Output the (X, Y) coordinate of the center of the cell containing the given text.  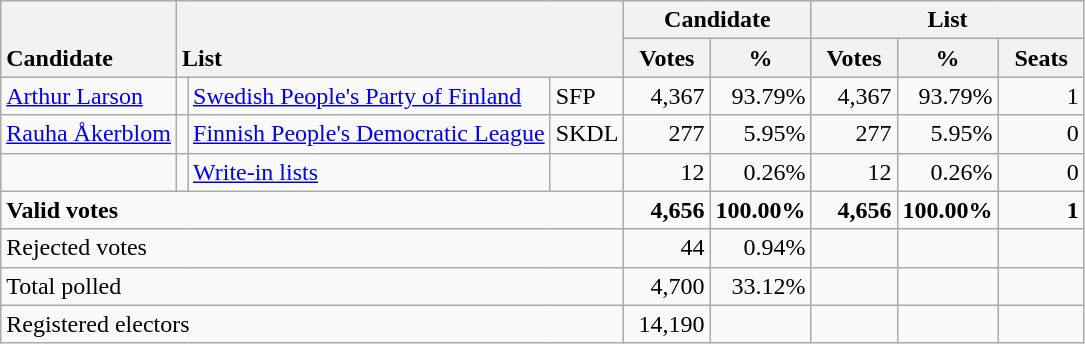
4,700 (667, 286)
Valid votes (312, 210)
14,190 (667, 324)
Total polled (312, 286)
SFP (587, 96)
Registered electors (312, 324)
Write-in lists (370, 172)
0.94% (760, 248)
Rauha Åkerblom (89, 134)
44 (667, 248)
Arthur Larson (89, 96)
SKDL (587, 134)
Seats (1041, 58)
Rejected votes (312, 248)
Finnish People's Democratic League (370, 134)
Swedish People's Party of Finland (370, 96)
33.12% (760, 286)
